Output the (x, y) coordinate of the center of the cell containing the given text.  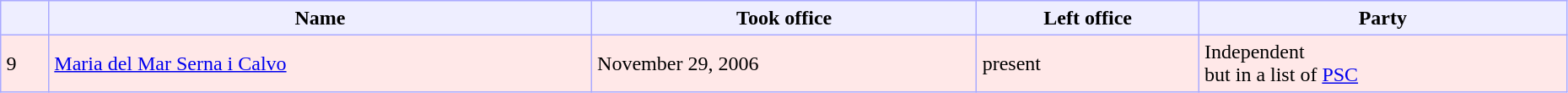
Party (1382, 18)
Left office (1088, 18)
9 (25, 63)
November 29, 2006 (784, 63)
Independent but in a list of PSC (1382, 63)
Maria del Mar Serna i Calvo (321, 63)
Name (321, 18)
present (1088, 63)
Took office (784, 18)
